Pinpoint the cell where the given text exists, returning its (X, Y) midpoint coordinate. 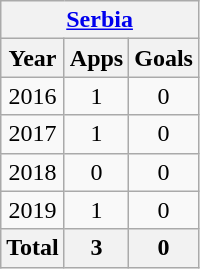
2019 (33, 210)
Total (33, 248)
2018 (33, 172)
Year (33, 58)
Goals (164, 58)
2017 (33, 134)
2016 (33, 96)
Serbia (100, 20)
3 (96, 248)
Apps (96, 58)
